Identify which cell holds the provided text, then report its (x, y) central coordinate. 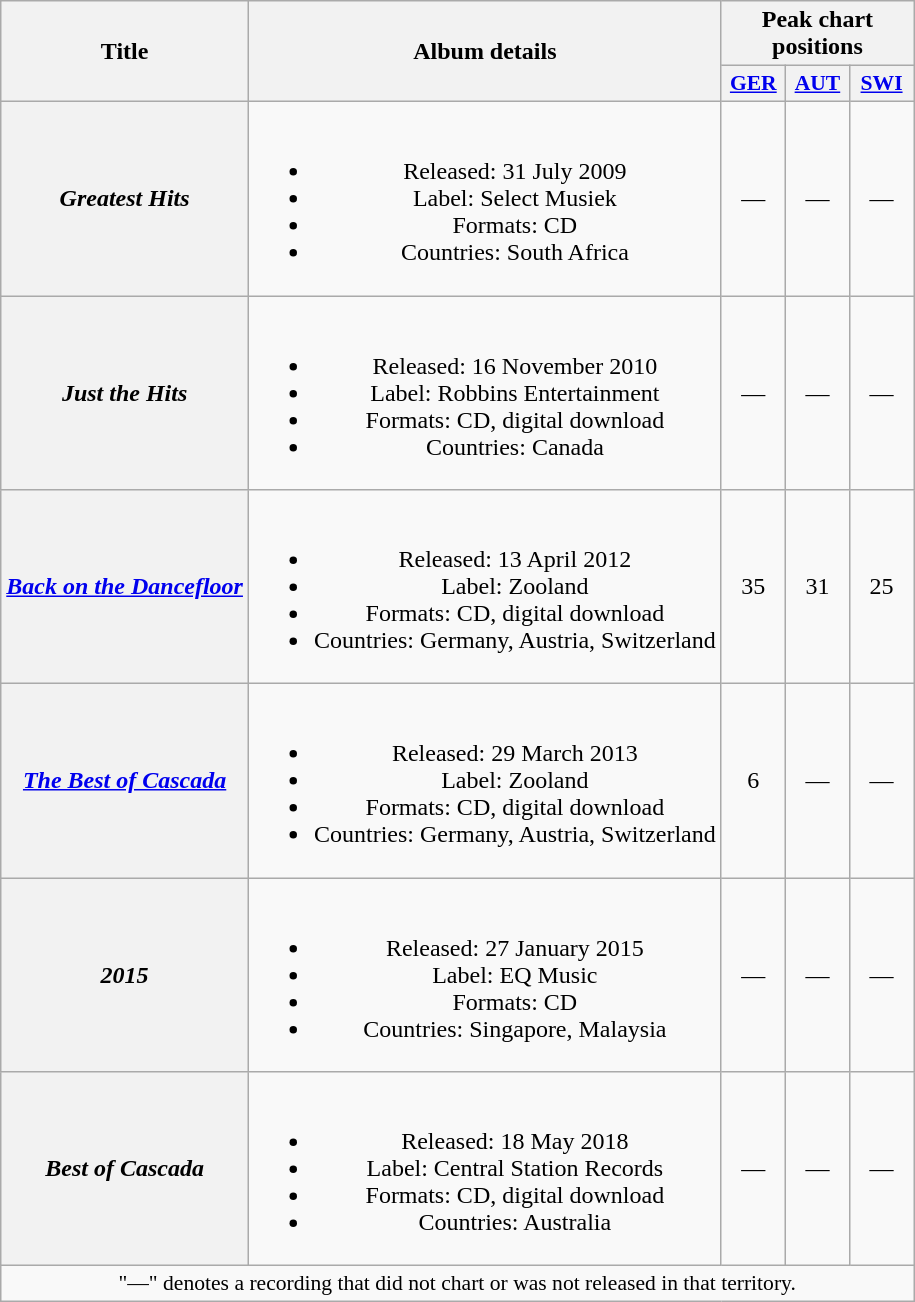
Released: 16 November 2010Label: Robbins EntertainmentFormats: CD, digital downloadCountries: Canada (484, 393)
35 (753, 587)
Album details (484, 52)
25 (881, 587)
Greatest Hits (125, 198)
6 (753, 781)
"—" denotes a recording that did not chart or was not released in that territory. (458, 1284)
Best of Cascada (125, 1169)
Released: 31 July 2009Label: Select MusiekFormats: CDCountries: South Africa (484, 198)
Title (125, 52)
Just the Hits (125, 393)
2015 (125, 975)
Peak chart positions (817, 34)
Back on the Dancefloor (125, 587)
The Best of Cascada (125, 781)
Released: 13 April 2012Label: ZoolandFormats: CD, digital downloadCountries: Germany, Austria, Switzerland (484, 587)
Released: 18 May 2018Label: Central Station RecordsFormats: CD, digital downloadCountries: Australia (484, 1169)
Released: 29 March 2013Label: ZoolandFormats: CD, digital downloadCountries: Germany, Austria, Switzerland (484, 781)
GER (753, 84)
AUT (817, 84)
Released: 27 January 2015Label: EQ MusicFormats: CDCountries: Singapore, Malaysia (484, 975)
31 (817, 587)
SWI (881, 84)
